Locate the cell with the specified text and output its [x, y] center coordinate. 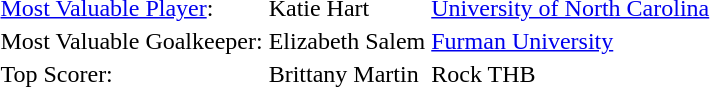
Elizabeth Salem [347, 41]
